Extract the (x, y) coordinate from the center of the cell holding the provided text.  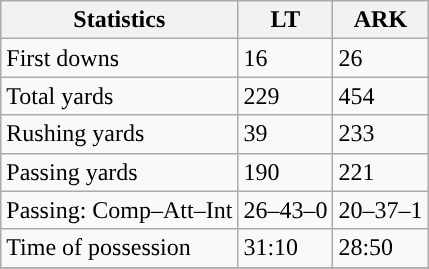
454 (380, 96)
Passing yards (120, 172)
221 (380, 172)
229 (286, 96)
16 (286, 58)
20–37–1 (380, 210)
Passing: Comp–Att–Int (120, 210)
Statistics (120, 20)
26 (380, 58)
Total yards (120, 96)
ARK (380, 20)
LT (286, 20)
39 (286, 134)
Rushing yards (120, 134)
Time of possession (120, 248)
190 (286, 172)
233 (380, 134)
First downs (120, 58)
26–43–0 (286, 210)
31:10 (286, 248)
28:50 (380, 248)
